From the cell containing the given text, extract its center point as [X, Y] coordinate. 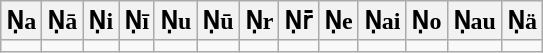
Ṇo [426, 21]
Ṇū [218, 21]
Ṇā [62, 21]
Ṇa [22, 21]
Ṇi [101, 21]
Ṇr [259, 21]
Ṇu [175, 21]
Ṇau [474, 21]
Ṇe [338, 21]
Ṇī [137, 21]
Ṇr̄ [299, 21]
Ṇä [522, 21]
Ṇai [382, 21]
